Determine the [x, y] coordinate at the center of the cell enclosing the given text.  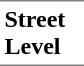
Street Level [42, 33]
